From the cell containing the given text, extract its center point as (x, y) coordinate. 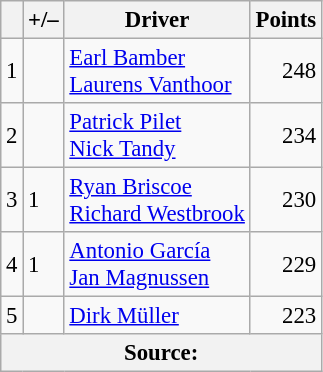
229 (286, 264)
223 (286, 316)
Patrick Pilet Nick Tandy (157, 136)
+/– (44, 20)
Dirk Müller (157, 316)
Points (286, 20)
3 (12, 200)
248 (286, 72)
5 (12, 316)
Antonio García Jan Magnussen (157, 264)
Ryan Briscoe Richard Westbrook (157, 200)
Driver (157, 20)
Earl Bamber Laurens Vanthoor (157, 72)
230 (286, 200)
2 (12, 136)
234 (286, 136)
4 (12, 264)
Source: (162, 353)
